Pinpoint the cell where the given text exists, returning its (X, Y) midpoint coordinate. 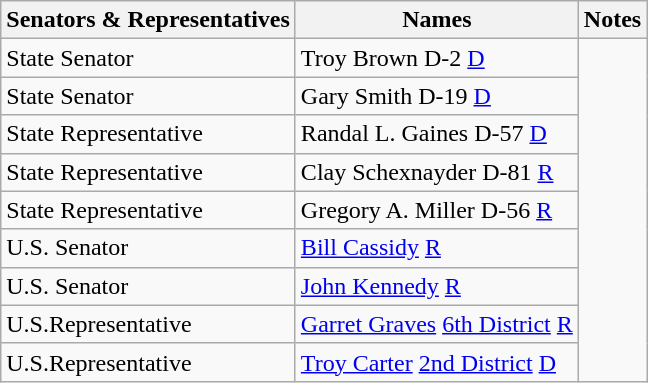
Gary Smith D-19 D (436, 96)
Randal L. Gaines D-57 D (436, 134)
Troy Brown D-2 D (436, 58)
John Kennedy R (436, 286)
Garret Graves 6th District R (436, 324)
Clay Schexnayder D-81 R (436, 172)
Troy Carter 2nd District D (436, 362)
Senators & Representatives (148, 20)
Names (436, 20)
Bill Cassidy R (436, 248)
Gregory A. Miller D-56 R (436, 210)
Notes (612, 20)
